Locate the cell with the specified text and output its [X, Y] center coordinate. 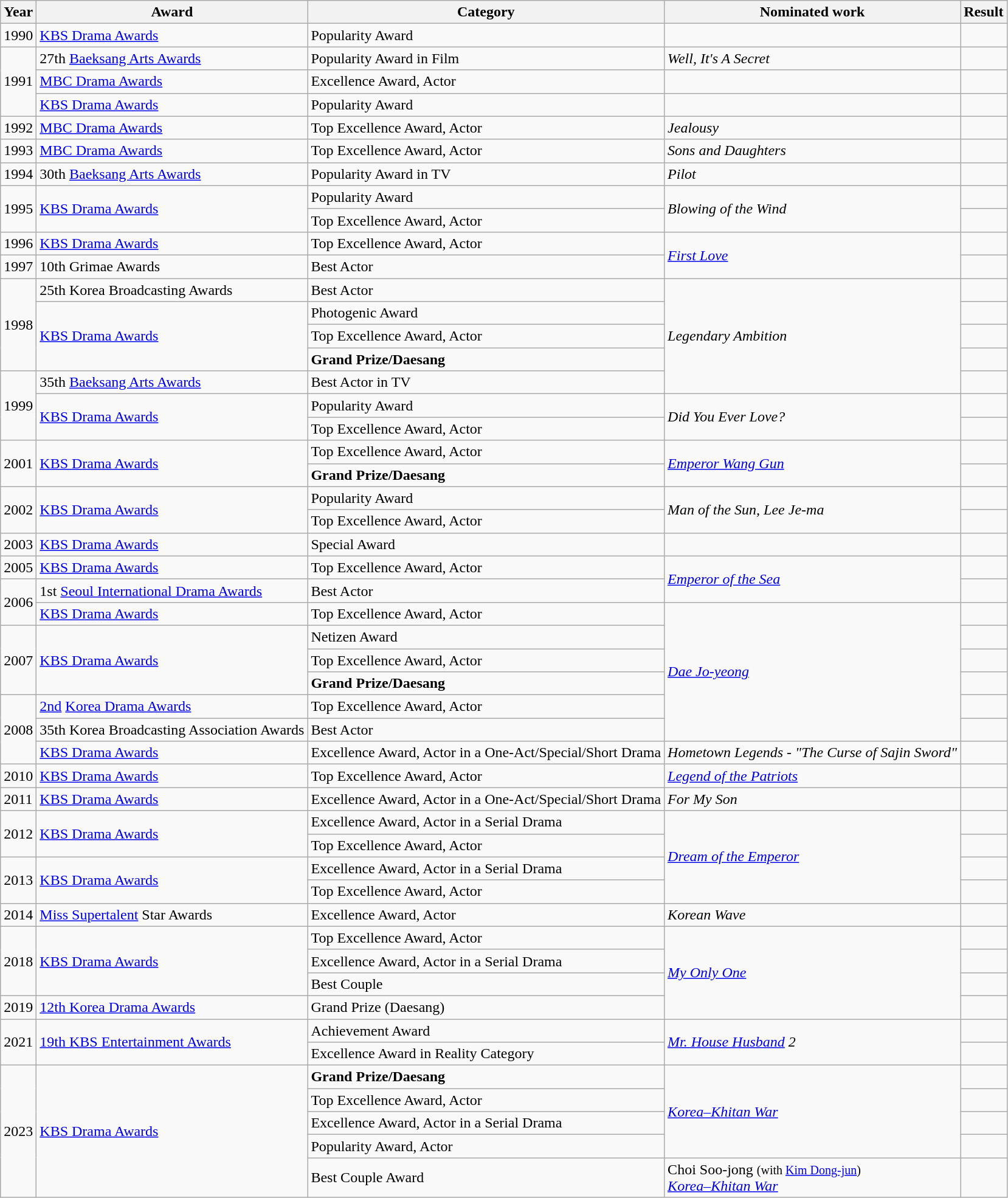
Man of the Sun, Lee Je-ma [812, 510]
Nominated work [812, 12]
Blowing of the Wind [812, 209]
2003 [18, 544]
2018 [18, 961]
Well, It's A Secret [812, 58]
Did You Ever Love? [812, 417]
Photogenic Award [486, 313]
2023 [18, 1131]
Award [172, 12]
2010 [18, 776]
10th Grimae Awards [172, 266]
2007 [18, 660]
First Love [812, 255]
Pilot [812, 174]
1993 [18, 151]
Legendary Ambition [812, 336]
2006 [18, 602]
1995 [18, 209]
12th Korea Drama Awards [172, 1007]
25th Korea Broadcasting Awards [172, 290]
Year [18, 12]
2002 [18, 510]
Dream of the Emperor [812, 857]
Popularity Award in TV [486, 174]
1st Seoul International Drama Awards [172, 590]
Achievement Award [486, 1031]
1992 [18, 128]
Result [984, 12]
30th Baeksang Arts Awards [172, 174]
Emperor Wang Gun [812, 463]
1996 [18, 243]
Legend of the Patriots [812, 776]
2021 [18, 1042]
1998 [18, 325]
Category [486, 12]
2011 [18, 799]
Popularity Award in Film [486, 58]
2019 [18, 1007]
Hometown Legends - "The Curse of Sajin Sword" [812, 753]
Korea–Khitan War [812, 1112]
Dae Jo-yeong [812, 671]
Grand Prize (Daesang) [486, 1007]
Netizen Award [486, 637]
19th KBS Entertainment Awards [172, 1042]
Sons and Daughters [812, 151]
2001 [18, 463]
1994 [18, 174]
27th Baeksang Arts Awards [172, 58]
Best Couple [486, 984]
My Only One [812, 972]
For My Son [812, 799]
Popularity Award, Actor [486, 1146]
2014 [18, 915]
Best Couple Award [486, 1177]
35th Korea Broadcasting Association Awards [172, 730]
1997 [18, 266]
2008 [18, 730]
Best Actor in TV [486, 383]
Special Award [486, 544]
Korean Wave [812, 915]
2012 [18, 834]
35th Baeksang Arts Awards [172, 383]
Jealousy [812, 128]
1999 [18, 406]
Emperor of the Sea [812, 579]
1990 [18, 35]
2nd Korea Drama Awards [172, 707]
Miss Supertalent Star Awards [172, 915]
1991 [18, 81]
Choi Soo-jong (with Kim Dong-jun) Korea–Khitan War [812, 1177]
Excellence Award in Reality Category [486, 1054]
Mr. House Husband 2 [812, 1042]
2005 [18, 567]
2013 [18, 880]
